Locate the cell with the specified text and output its [x, y] center coordinate. 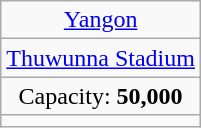
Yangon [101, 20]
Capacity: 50,000 [101, 96]
Thuwunna Stadium [101, 58]
